Return (X, Y) of the center of cell containing provided text 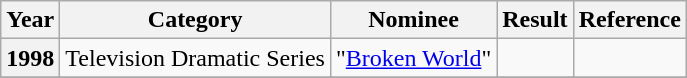
Result (535, 20)
Year (30, 20)
Nominee (413, 20)
"Broken World" (413, 58)
Category (196, 20)
Reference (630, 20)
Television Dramatic Series (196, 58)
1998 (30, 58)
